Extract the (X, Y) coordinate from the center of the cell holding the provided text.  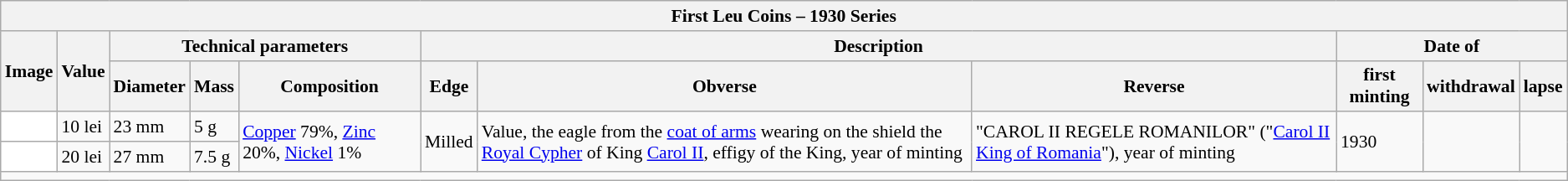
Value, the eagle from the coat of arms wearing on the shield the Royal Cypher of King Carol II, effigy of the King, year of minting (724, 142)
lapse (1544, 85)
Technical parameters (265, 46)
Date of (1452, 46)
"CAROL II REGELE ROMANILOR" ("Carol II King of Romania"), year of minting (1154, 142)
First Leu Coins – 1930 Series (784, 16)
withdrawal (1471, 85)
Composition (329, 85)
Copper 79%, Zinc 20%, Nickel 1% (329, 142)
Mass (214, 85)
Image (29, 72)
7.5 g (214, 157)
20 lei (83, 157)
27 mm (150, 157)
Obverse (724, 85)
Diameter (150, 85)
first minting (1380, 85)
Value (83, 72)
1930 (1380, 142)
Milled (449, 142)
10 lei (83, 127)
23 mm (150, 127)
5 g (214, 127)
Description (878, 46)
Edge (449, 85)
Reverse (1154, 85)
